Detect which cell encompasses the target text, then output its (X, Y) center coordinate. 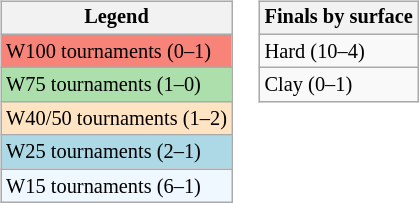
Clay (0–1) (339, 85)
Finals by surface (339, 18)
Hard (10–4) (339, 51)
W100 tournaments (0–1) (116, 51)
W75 tournaments (1–0) (116, 85)
W40/50 tournaments (1–2) (116, 119)
Legend (116, 18)
W25 tournaments (2–1) (116, 152)
W15 tournaments (6–1) (116, 186)
